Return the [x, y] coordinate for the center point of the cell that contains the specified text.  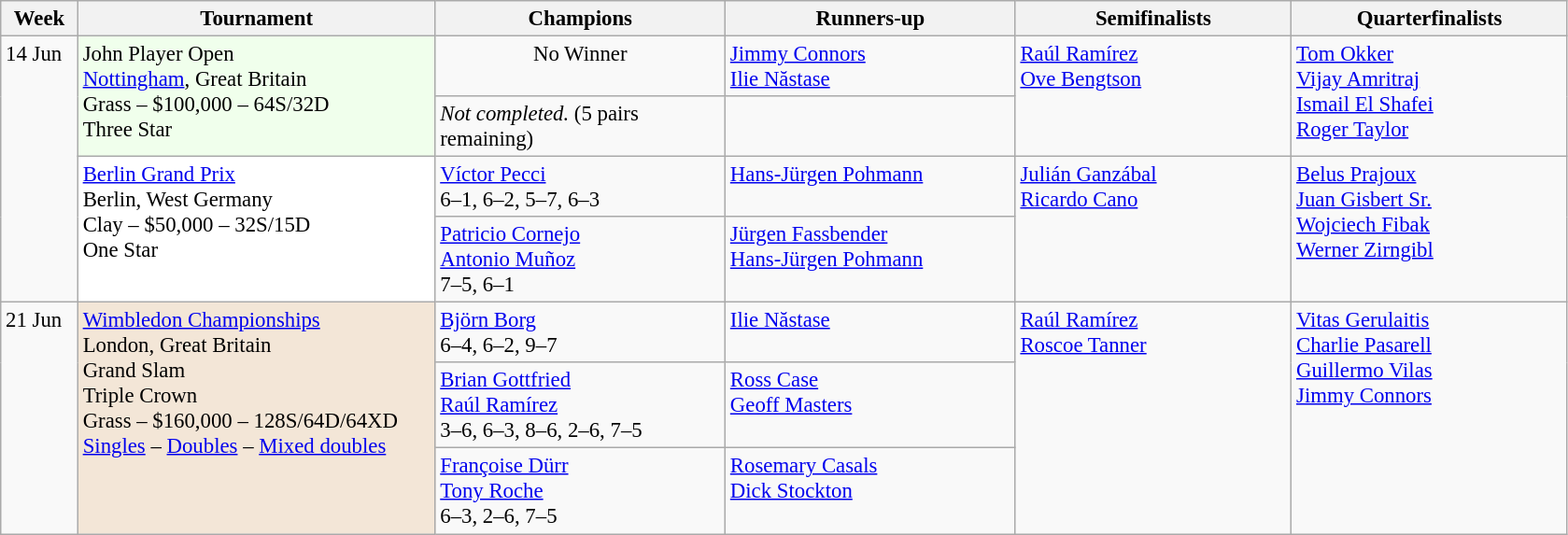
Raúl Ramírez Roscoe Tanner [1153, 418]
Champions [581, 19]
Wimbledon Championships London, Great Britain Grand Slam Triple Crown Grass – $160,000 – 128S/64D/64XD Singles – Doubles – Mixed doubles [256, 418]
Tom Okker Vijay Amritraj Ismail El Shafei Roger Taylor [1430, 97]
Jimmy Connors Ilie Năstase [870, 67]
Hans-Jürgen Pohmann [870, 187]
Vitas Gerulaitis Charlie Pasarell Guillermo Vilas Jimmy Connors [1430, 418]
21 Jun [39, 418]
Berlin Grand Prix Berlin, West Germany Clay – $50,000 – 32S/15D One Star [256, 230]
Françoise Dürr Tony Roche 6–3, 2–6, 7–5 [581, 491]
No Winner [581, 67]
Björn Borg 6–4, 6–2, 9–7 [581, 332]
Patricio Cornejo Antonio Muñoz 7–5, 6–1 [581, 260]
Ilie Năstase [870, 332]
14 Jun [39, 170]
Raúl Ramírez Ove Bengtson [1153, 97]
Rosemary Casals Dick Stockton [870, 491]
Víctor Pecci 6–1, 6–2, 5–7, 6–3 [581, 187]
Ross Case Geoff Masters [870, 405]
Quarterfinalists [1430, 19]
Runners-up [870, 19]
Week [39, 19]
John Player Open Nottingham, Great Britain Grass – $100,000 – 64S/32D Three Star [256, 97]
Jürgen Fassbender Hans-Jürgen Pohmann [870, 260]
Brian Gottfried Raúl Ramírez 3–6, 6–3, 8–6, 2–6, 7–5 [581, 405]
Julián Ganzábal Ricardo Cano [1153, 230]
Tournament [256, 19]
Semifinalists [1153, 19]
Belus Prajoux Juan Gisbert Sr. Wojciech Fibak Werner Zirngibl [1430, 230]
Not completed. (5 pairs remaining) [581, 127]
